Output the [x, y] coordinate of the center of the cell containing the given text.  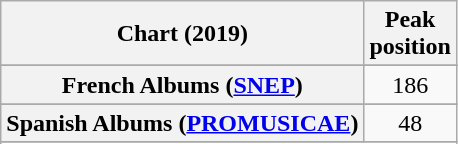
French Albums (SNEP) [182, 85]
48 [410, 123]
Chart (2019) [182, 34]
186 [410, 85]
Spanish Albums (PROMUSICAE) [182, 123]
Peakposition [410, 34]
